Return [X, Y] of the center of cell containing provided text 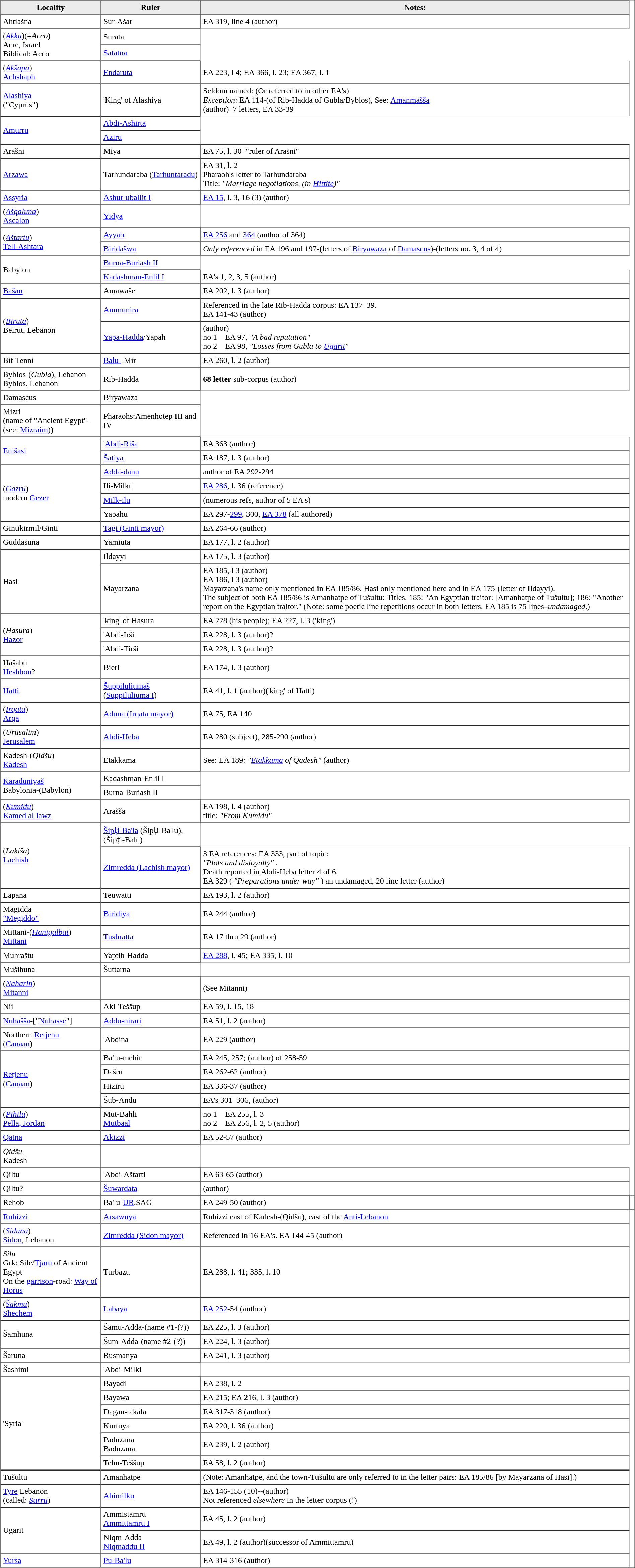
Tušultu [51, 1477]
EA 363 (author) [415, 444]
Hiziru [151, 1086]
Yidya [151, 216]
Etakkama [151, 760]
QidšuKadesh [51, 1156]
KaraduniyašBabylonia-(Babylon) [51, 785]
EA 223, l 4; EA 366, l. 23; EA 367, l. 1 [415, 72]
EA 202, l. 3 (author) [415, 291]
Balu--Mir [151, 360]
'Abdi-Tirši [151, 649]
EA 314-316 (author) [415, 1560]
Gintikirmil/Ginti [51, 528]
Labaya [151, 1309]
Amawaše [151, 291]
Muhraštu [51, 955]
(Siduna)Sidon, Lebanon [51, 1235]
Biridiya [151, 913]
EA 63-65 (author) [415, 1174]
Dagan-takala [151, 1412]
Šum-Adda-(name #2-(?)) [151, 1341]
See: EA 189: "Etakkama of Qadesh" (author) [415, 760]
(author)no 1—EA 97, "A bad reputation"no 2—EA 98, "Losses from Gubla to Ugarit" [415, 337]
Rusmanya [151, 1355]
EA 198, l. 4 (author)title: "From Kumidu" [415, 811]
Referenced in the late Rib-Hadda corpus: EA 137–39.EA 141-43 (author) [415, 310]
Ruler [151, 8]
Yapahu [151, 514]
Magidda"Megiddo" [51, 913]
(Kumidu)Kamed al lawz [51, 811]
Enišasi [51, 451]
Tushratta [151, 937]
EA 317-318 (author) [415, 1412]
Šashimi [51, 1369]
EA 17 thru 29 (author) [415, 937]
Qiltu [51, 1174]
Sur-Ašar [151, 22]
EA 51, l. 2 (author) [415, 1021]
Guddašuna [51, 542]
Yapa-Hadda/Yapah [151, 337]
'Abdi-Riša [151, 444]
Bašan [51, 291]
EA 229 (author) [415, 1039]
'Syria' [51, 1423]
Aduna (Irqata mayor) [151, 714]
Arzawa [51, 174]
(Akka)(=Acco)Acre, IsraelBiblical: Acco [51, 45]
Ashur-uballit I [151, 197]
EA 319, line 4 (author) [415, 22]
Endaruta [151, 72]
EA 215; EA 216, l. 3 (author) [415, 1397]
Miya [151, 151]
Northern Retjenu(Canaan) [51, 1039]
EA's 1, 2, 3, 5 (author) [415, 277]
Šamu-Adda-(name #1-(?)) [151, 1327]
EA 228 (his people); EA 227, l. 3 ('king') [415, 621]
Bayawa [151, 1397]
EA 260, l. 2 (author) [415, 360]
EA 249-50 (author) [415, 1202]
Šatiya [151, 458]
HašabuHeshbon? [51, 667]
Akizzi [151, 1137]
EA 245, 257; (author) of 258-59 [415, 1058]
Tagi (Ginti mayor) [151, 528]
Hasi [51, 582]
Šub-Andu [151, 1100]
Tyre Lebanon(called: Surru) [51, 1496]
EA 280 (subject), 285-290 (author) [415, 736]
'Abdi-Milki [151, 1369]
Locality [51, 8]
Mušihuna [51, 969]
Qiltu? [51, 1188]
EA 15, l. 3, 16 (3) (author) [415, 197]
Arašni [51, 151]
EA 288, l. 41; 335, l. 10 [415, 1272]
Referenced in 16 EA's. EA 144-45 (author) [415, 1235]
EA 193, l. 2 (author) [415, 895]
Adda-danu [151, 472]
Šuwardata [151, 1188]
Satatna [151, 53]
Ayyab [151, 235]
(See Mitanni) [415, 988]
Surata [151, 37]
Kurtuya [151, 1426]
(Šakmu)Shechem [51, 1309]
EA 175, l. 3 (author) [415, 557]
Mittani-(Hanigalbat)Mittani [51, 937]
EA 220, l. 36 (author) [415, 1426]
EA 75, l. 30–"ruler of Arašni" [415, 151]
EA 239, l. 2 (author) [415, 1444]
Ugarit [51, 1530]
'king' of Hasura [151, 621]
Tehu-Teššup [151, 1463]
Yaptih-Hadda [151, 955]
'King' of Alashiya [151, 100]
PaduzanaBaduzana [151, 1444]
(numerous refs, author of 5 EA's) [415, 500]
Kadesh-(Qidšu)Kadesh [51, 760]
Mizri(name of "Ancient Egypt"-(see: Mizraim)) [51, 421]
Ili-Milku [151, 486]
EA 174, l. 3 (author) [415, 667]
Aziru [151, 137]
Assyria [51, 197]
EA 286, l. 36 (reference) [415, 486]
Bit-Tenni [51, 360]
Alashiya("Cyprus") [51, 100]
Turbazu [151, 1272]
Babylon [51, 270]
Milk-ilu [151, 500]
Biryawaza [151, 398]
Nii [51, 1007]
Arašša [151, 811]
EA 264-66 (author) [415, 528]
Amanhatpe [151, 1477]
(Akšapa)Achshaph [51, 72]
Ahtiašna [51, 22]
Ammunira [151, 310]
EA 297-299, 300, EA 378 (all authored) [415, 514]
Niqm-AddaNiqmaddu II [151, 1542]
SiluGrk: Sile/Tjaru of Ancient EgyptOn the garrison-road: Way of Horus [51, 1272]
Retjenu(Canaan) [51, 1079]
EA 238, l. 2 [415, 1383]
Lapana [51, 895]
EA 45, l. 2 (author) [415, 1518]
Zimredda (Sidon mayor) [151, 1235]
Yamiuta [151, 542]
Abdi-Ashirta [151, 123]
Šaruna [51, 1355]
(Biruta)Beirut, Lebanon [51, 326]
author of EA 292-294 [415, 472]
'Abdina [151, 1039]
EA 241, l. 3 (author) [415, 1355]
(Lakiša)Lachish [51, 856]
'Abdi-Irši [151, 635]
Mayarzana [151, 589]
Šipṭi-Ba'la (Šipṭi-Ba'lu), (Šipṭi-Balu) [151, 835]
EA 49, l. 2 (author)(successor of Ammittamru) [415, 1542]
EA 177, l. 2 (author) [415, 542]
Biridašwa [151, 249]
EA's 301–306, (author) [415, 1100]
EA 187, l. 3 (author) [415, 458]
Ildayyi [151, 557]
EA 336-37 (author) [415, 1086]
Šamhuna [51, 1334]
(Irqata)Arqa [51, 714]
68 letter sub-corpus (author) [415, 379]
Yursa [51, 1560]
Aki-Teššup [151, 1007]
Ba'lu-mehir [151, 1058]
Abdi-Heba [151, 736]
EA 31, l. 2Pharaoh's letter to TarhundarabaTitle: "Marriage negotiations, (in Hittite)" [415, 174]
Bayadi [151, 1383]
EA 58, l. 2 (author) [415, 1463]
EA 225, l. 3 (author) [415, 1327]
Amurru [51, 130]
Šuppiluliumaš(Suppiluliuma I) [151, 690]
Ba'lu-UR.SAG [151, 1202]
EA 52-57 (author) [415, 1137]
(Pihilu)Pella, Jordan [51, 1118]
(Hasura)Hazor [51, 635]
(author) [415, 1188]
Abimilku [151, 1496]
(Naharin)Mitanni [51, 988]
Damascus [51, 398]
EA 262-62 (author) [415, 1072]
Ruhizzi [51, 1217]
Dašru [151, 1072]
AmmistamruAmmittamru I [151, 1518]
EA 256 and 364 (author of 364) [415, 235]
Teuwatti [151, 895]
Hatti [51, 690]
Ruhizzi east of Kadesh-(Qidšu), east of the Anti-Lebanon [415, 1217]
Šuttarna [151, 969]
Rib-Hadda [151, 379]
Bieri [151, 667]
EA 41, l. 1 (author)('king' of Hatti) [415, 690]
Arsawuya [151, 1217]
'Abdi-Aštarti [151, 1174]
(Note: Amanhatpe, and the town-Tušultu are only referred to in the letter pairs: EA 185/86 [by Mayarzana of Hasi].) [415, 1477]
Only referenced in EA 196 and 197-(letters of Biryawaza of Damascus)-(letters no. 3, 4 of 4) [415, 249]
EA 244 (author) [415, 913]
Rehob [51, 1202]
EA 59, l. 15, 18 [415, 1007]
EA 224, l. 3 (author) [415, 1341]
Nuhašša-["Nuhasse"] [51, 1021]
no 1—EA 255, l. 3no 2—EA 256, l. 2, 5 (author) [415, 1118]
(Urusalim) Jerusalem [51, 736]
Tarhundaraba (Tarhuntaradu) [151, 174]
Pu-Ba'lu [151, 1560]
(Gazru)modern Gezer [51, 493]
Seldom named: (Or referred to in other EA's)Exception: EA 114-(of Rib-Hadda of Gubla/Byblos), See: Amanmašša(author)–7 letters, EA 33-39 [415, 100]
Notes: [415, 8]
Pharaohs:Amenhotep III and IV [151, 421]
Qatna [51, 1137]
Addu-nirari [151, 1021]
Byblos-(Gubla), LebanonByblos, Lebanon [51, 379]
(Aštartu)Tell-Ashtara [51, 242]
Zimredda (Lachish mayor) [151, 868]
(Ašqaluna)Ascalon [51, 216]
EA 288, l. 45; EA 335, l. 10 [415, 955]
EA 146-155 (10)--(author)Not referenced elsewhere in the letter corpus (!) [415, 1496]
EA 252-54 (author) [415, 1309]
EA 75, EA 140 [415, 714]
Mut-BahliMutbaal [151, 1118]
